Scan for the cell matching the given text and deliver its [x, y] coordinate at center. 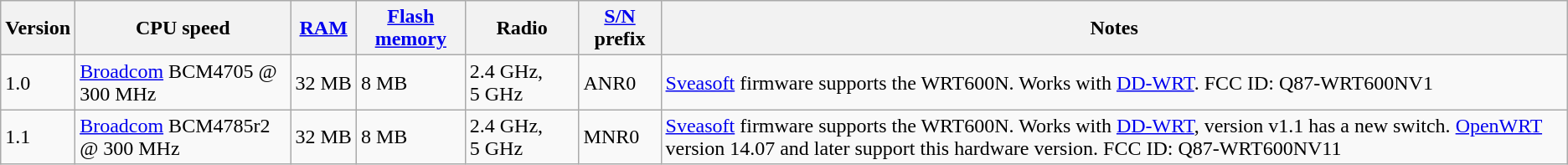
ANR0 [620, 82]
Broadcom BCM4785r2 @ 300 MHz [183, 137]
Broadcom BCM4705 @ 300 MHz [183, 82]
Flash memory [410, 28]
1.0 [39, 82]
Sveasoft firmware supports the WRT600N. Works with DD-WRT. FCC ID: Q87-WRT600NV1 [1114, 82]
Radio [522, 28]
CPU speed [183, 28]
S/N prefix [620, 28]
1.1 [39, 137]
RAM [323, 28]
Version [39, 28]
MNR0 [620, 137]
Notes [1114, 28]
